Scan for the cell matching the given text and deliver its [x, y] coordinate at center. 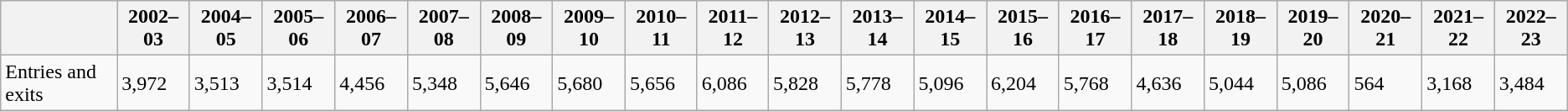
2020–21 [1385, 29]
2014–15 [950, 29]
3,513 [226, 82]
2011–12 [732, 29]
2010–11 [661, 29]
2017–18 [1168, 29]
6,204 [1024, 82]
5,768 [1096, 82]
6,086 [732, 82]
2007–08 [444, 29]
2015–16 [1024, 29]
2008–09 [516, 29]
5,044 [1241, 82]
5,348 [444, 82]
2012–13 [806, 29]
5,646 [516, 82]
2013–14 [878, 29]
2019–20 [1313, 29]
3,972 [154, 82]
Entries and exits [59, 82]
2018–19 [1241, 29]
3,168 [1459, 82]
5,656 [661, 82]
2002–03 [154, 29]
2005–06 [298, 29]
5,828 [806, 82]
5,778 [878, 82]
4,636 [1168, 82]
5,086 [1313, 82]
4,456 [372, 82]
2022–23 [1531, 29]
5,680 [590, 82]
3,514 [298, 82]
564 [1385, 82]
2016–17 [1096, 29]
2021–22 [1459, 29]
2009–10 [590, 29]
2004–05 [226, 29]
2006–07 [372, 29]
3,484 [1531, 82]
5,096 [950, 82]
